Pinpoint the cell where the given text exists, returning its [x, y] midpoint coordinate. 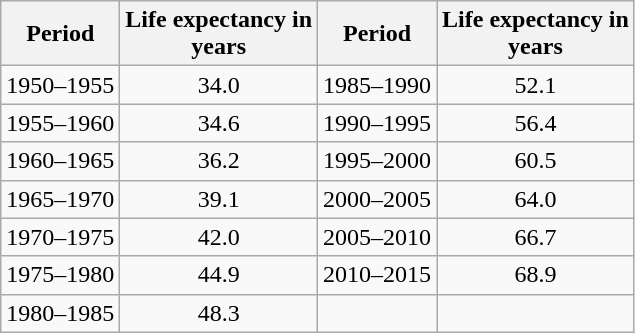
66.7 [536, 237]
1985–1990 [378, 85]
1970–1975 [60, 237]
39.1 [219, 199]
42.0 [219, 237]
1960–1965 [60, 161]
68.9 [536, 275]
1980–1985 [60, 313]
34.6 [219, 123]
64.0 [536, 199]
1995–2000 [378, 161]
52.1 [536, 85]
1950–1955 [60, 85]
2010–2015 [378, 275]
34.0 [219, 85]
56.4 [536, 123]
1975–1980 [60, 275]
48.3 [219, 313]
2005–2010 [378, 237]
2000–2005 [378, 199]
60.5 [536, 161]
36.2 [219, 161]
1990–1995 [378, 123]
44.9 [219, 275]
1955–1960 [60, 123]
1965–1970 [60, 199]
